Provide the (X, Y) coordinate of the cell's center where the given text is located.  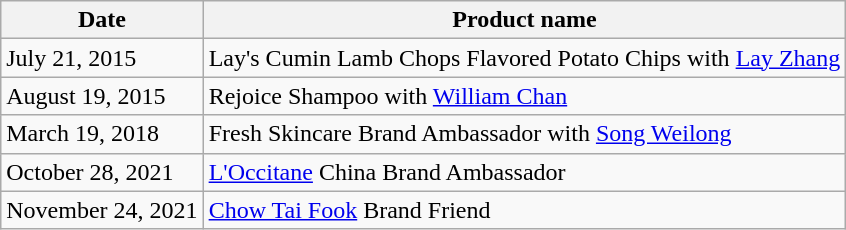
October 28, 2021 (102, 172)
Product name (524, 20)
Lay's Cumin Lamb Chops Flavored Potato Chips with Lay Zhang (524, 58)
August 19, 2015 (102, 96)
March 19, 2018 (102, 134)
November 24, 2021 (102, 210)
Date (102, 20)
Chow Tai Fook Brand Friend (524, 210)
L'Occitane China Brand Ambassador (524, 172)
July 21, 2015 (102, 58)
Rejoice Shampoo with William Chan (524, 96)
Fresh Skincare Brand Ambassador with Song Weilong (524, 134)
